From the cell containing the given text, extract its center point as (x, y) coordinate. 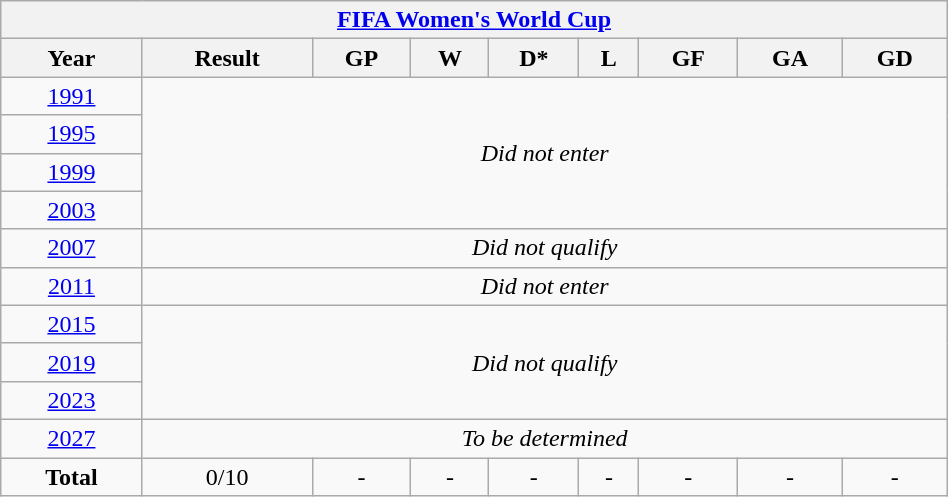
Year (72, 58)
2027 (72, 438)
L (609, 58)
FIFA Women's World Cup (474, 20)
2003 (72, 210)
2019 (72, 362)
2011 (72, 286)
2015 (72, 324)
D* (534, 58)
W (450, 58)
2007 (72, 248)
GA (790, 58)
Total (72, 477)
GF (688, 58)
To be determined (544, 438)
GD (894, 58)
1991 (72, 96)
2023 (72, 400)
1995 (72, 134)
0/10 (227, 477)
GP (362, 58)
1999 (72, 172)
Result (227, 58)
